Locate the cell with the specified text and output its [x, y] center coordinate. 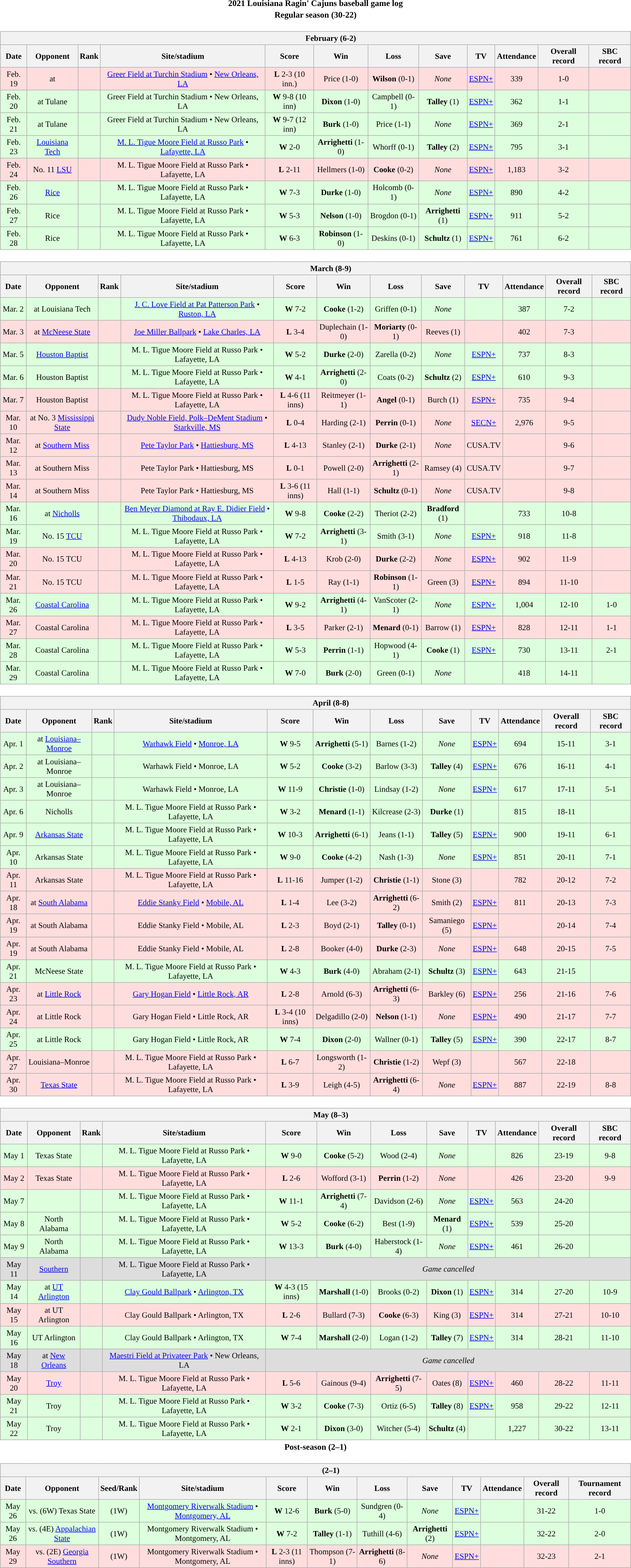
Lindsay (1-2) [396, 789]
Talley (2) [443, 147]
Brooks (0-2) [399, 1292]
J. C. Love Field at Pat Patterson Park • Ruston, LA [197, 309]
Arnold (6-3) [342, 993]
May 7 [14, 1201]
Apr. 30 [13, 1085]
Menard (0-1) [396, 627]
Arrighetti (2-1) [396, 468]
426 [517, 1178]
Dixon (2-0) [342, 1039]
Leigh (4-5) [342, 1085]
Cooke (0-2) [393, 170]
Burk (1-0) [341, 125]
(2–1) [315, 1470]
32-22 [546, 1533]
May 2 [14, 1178]
1,183 [517, 170]
31-22 [546, 1511]
L 2-11 [289, 170]
L 0-1 [295, 468]
Feb. 23 [14, 147]
387 [524, 309]
Mar. 6 [13, 377]
May 14 [14, 1292]
May 22 [14, 1429]
Seed/Rank [119, 1488]
No. 11 LSU [52, 170]
L 6-7 [290, 1062]
4-2 [563, 192]
23-19 [564, 1155]
W 9-5 [290, 744]
Arrighetti (4-1) [344, 605]
Nicholls [59, 812]
Apr. 25 [13, 1039]
9-6 [569, 445]
10-10 [610, 1315]
Apr. 2 [13, 766]
22-17 [566, 1039]
Gainous (9-4) [344, 1383]
737 [524, 354]
795 [517, 147]
Robinson (1-0) [341, 238]
Witcher (5-4) [399, 1429]
Haberstock (1-4) [399, 1246]
L 3-4 (10 inns) [290, 1017]
Reeves (1) [443, 332]
418 [524, 672]
Talley (0-1) [396, 925]
Hopwood (4-1) [396, 650]
L 2-3 (11 inns) [287, 1556]
21-17 [566, 1017]
Dixon (3-0) [344, 1429]
L 0-4 [295, 422]
2-0 [600, 1533]
Arrighetti (7-4) [344, 1201]
Mar. 5 [13, 354]
958 [517, 1405]
Feb. 20 [14, 101]
Zarella (0-2) [396, 354]
15-11 [566, 744]
May 29 [13, 1556]
Lee (3-2) [342, 903]
W 10-3 [290, 834]
676 [520, 766]
at No. 3 Mississippi State [62, 422]
at Louisiana Tech [62, 309]
at [52, 79]
402 [524, 332]
339 [517, 79]
W 4-1 [295, 377]
Nelson (1-1) [396, 1017]
28-21 [564, 1338]
Logan (1-2) [399, 1338]
Apr. 1 [13, 744]
Durke (2-0) [344, 354]
460 [517, 1383]
Feb. 27 [14, 215]
W 4-3 (15 inns) [291, 1292]
May 9 [14, 1246]
20-14 [566, 925]
Davidson (2-6) [399, 1201]
Apr. 10 [13, 858]
Schultz (4) [447, 1429]
vs. (2E) Georgia Southern [62, 1556]
11-9 [569, 559]
Cooke (5-2) [344, 1155]
Mar. 26 [13, 605]
811 [520, 903]
L 3-4 [295, 332]
Angel (0-1) [396, 400]
Green (0-1) [396, 672]
Tournament record [600, 1488]
May 18 [14, 1360]
918 [524, 537]
32-23 [546, 1556]
W 11-1 [291, 1201]
Coats (0-2) [396, 377]
Campbell (0-1) [393, 101]
9-4 [569, 400]
at Nicholls [62, 513]
733 [524, 513]
L 2-3 (10 inn.) [289, 79]
362 [517, 101]
VanScoter (2-1) [396, 605]
Samaniego (5) [446, 925]
10-9 [610, 1292]
29-22 [564, 1405]
W 7-3 [289, 192]
Cooke (4-2) [342, 858]
Maestri Field at Privateer Park • New Orleans, LA [184, 1360]
Arrighetti (5-1) [342, 744]
Arrighetti (6-4) [396, 1085]
Jeans (1-1) [396, 834]
Deskins (0-1) [393, 238]
7-1 [611, 858]
3-2 [563, 170]
851 [520, 858]
Talley (1-1) [332, 1533]
Wilson (0-1) [393, 79]
11-8 [569, 537]
22-19 [566, 1085]
Feb. 28 [14, 238]
Arrighetti (6-3) [396, 993]
May 8 [14, 1224]
911 [517, 215]
Christie (1-2) [396, 1062]
Delgadillo (2-0) [342, 1017]
Nash (1-3) [396, 858]
25-20 [564, 1224]
22-18 [566, 1062]
8-3 [569, 354]
W 2-0 [289, 147]
February (6-2) [315, 38]
Mar. 7 [13, 400]
Mar. 2 [13, 309]
Cooke (6-3) [399, 1315]
Arrighetti (2-0) [344, 377]
Arrighetti (6-1) [342, 834]
Durke (1-0) [341, 192]
Best (1-9) [399, 1224]
8-8 [611, 1085]
Feb. 21 [14, 125]
21-16 [566, 993]
20-12 [566, 880]
vs. (4E) Appalachian State [62, 1533]
Perrin (0-1) [396, 422]
Cooke (1) [443, 650]
Price (1-0) [341, 79]
W 7-0 [295, 672]
Barlow (3-3) [396, 766]
815 [520, 812]
Joe Miller Ballpark • Lake Charles, LA [197, 332]
Christie (1-1) [396, 880]
7-6 [611, 993]
Brogdon (0-1) [393, 215]
782 [520, 880]
Cooke (6-2) [344, 1224]
Mar. 21 [13, 582]
16-11 [566, 766]
Barkley (6) [446, 993]
Burk (5-0) [332, 1511]
Mar. 27 [13, 627]
Arrighetti (8-6) [382, 1556]
Whorff (0-1) [393, 147]
7-5 [611, 948]
8-7 [611, 1039]
Stone (3) [446, 880]
L 2-3 [290, 925]
Arrighetti (1-0) [341, 147]
Southern [54, 1269]
L 3-5 [295, 627]
21-15 [566, 971]
W 6-3 [289, 238]
Holcomb (0-1) [393, 192]
Cooke (2-2) [344, 513]
7-4 [611, 925]
Christie (1-0) [342, 789]
Marshall (1-0) [344, 1292]
vs. (6W) Texas State [62, 1511]
Burch (1) [443, 400]
567 [520, 1062]
Wallner (0-1) [396, 1039]
Perrin (1-2) [399, 1178]
9-5 [569, 422]
Oates (8) [447, 1383]
W 9-7 (12 inn) [289, 125]
Cooke (3-2) [342, 766]
Apr. 23 [13, 993]
Cooke (7-3) [344, 1405]
Barnes (1-2) [396, 744]
24-20 [564, 1201]
W 4-3 [290, 971]
902 [524, 559]
W 9-2 [295, 605]
Hellmers (1-0) [341, 170]
Talley (7) [447, 1338]
W 2-1 [291, 1429]
10-8 [569, 513]
Dixon (1) [447, 1292]
461 [517, 1246]
Arrighetti (1) [443, 215]
27-20 [564, 1292]
UT Arlington [54, 1338]
256 [520, 993]
Menard (1-1) [342, 812]
735 [524, 400]
27-21 [564, 1315]
Talley (4) [446, 766]
Arrighetti (7-5) [399, 1383]
Mar. 16 [13, 513]
Feb. 24 [14, 170]
Feb. 26 [14, 192]
Powell (2-0) [344, 468]
900 [520, 834]
563 [517, 1201]
18-11 [566, 812]
W 11-9 [290, 789]
W 9-8 [295, 513]
W 9-8 (10 inn) [289, 101]
11-11 [610, 1383]
Moriarty (0-1) [396, 332]
23-20 [564, 1178]
1,004 [524, 605]
Ortiz (6-5) [399, 1405]
26-20 [564, 1246]
May 11 [14, 1269]
490 [520, 1017]
Smith (3-1) [396, 537]
Smith (2) [446, 903]
1,227 [517, 1429]
Green (3) [443, 582]
Durke (2-2) [396, 559]
Boyd (2-1) [342, 925]
Thompson (7-1) [332, 1556]
894 [524, 582]
March (8-9) [315, 268]
4-1 [611, 766]
Barrow (1) [443, 627]
Mar. 20 [13, 559]
May 1 [14, 1155]
Mar. 13 [13, 468]
Schultz (3) [446, 971]
Harding (2-1) [344, 422]
694 [520, 744]
Robinson (1-1) [396, 582]
Mar. 29 [13, 672]
28-22 [564, 1383]
Marshall (2-0) [344, 1338]
5-2 [563, 215]
5-1 [611, 789]
W 13-3 [291, 1246]
at McNeese State [62, 332]
Sundgren (0-4) [382, 1511]
Schultz (1) [443, 238]
Ramsey (4) [443, 468]
610 [524, 377]
17-11 [566, 789]
6-1 [611, 834]
Kilcrease (2-3) [396, 812]
Apr. 27 [13, 1062]
Cooke (1-2) [344, 309]
Price (1-1) [393, 125]
539 [517, 1224]
Bullard (7-3) [344, 1315]
Perrin (1-1) [344, 650]
Louisiana–Monroe [59, 1062]
9-9 [610, 1178]
Wood (2-4) [399, 1155]
617 [520, 789]
19-11 [566, 834]
Arrighetti (3-1) [344, 537]
826 [517, 1155]
L 11-16 [290, 880]
648 [520, 948]
May 15 [14, 1315]
Theriot (2-2) [396, 513]
Burk (2-0) [344, 672]
30-22 [564, 1429]
Ben Meyer Diamond at Ray E. Didier Field • Thibodaux, LA [197, 513]
Durke (2-1) [396, 445]
Reitmeyer (1-1) [344, 400]
Durke (2-3) [396, 948]
SECN+ [484, 422]
Apr. 11 [13, 880]
12-10 [569, 605]
Arrighetti (2) [430, 1533]
King (3) [447, 1315]
Apr. 9 [13, 834]
Bradford (1) [443, 513]
Apr. 21 [13, 971]
Longsworth (1-2) [342, 1062]
Booker (4-0) [342, 948]
20-11 [566, 858]
L 5-6 [291, 1383]
761 [517, 238]
Stanley (2-1) [344, 445]
643 [520, 971]
Durke (1) [446, 812]
9-7 [569, 468]
Tuthill (4-6) [382, 1533]
May (8–3) [315, 1115]
Mar. 14 [13, 491]
887 [520, 1085]
April (8-8) [315, 703]
Wofford (3-1) [344, 1178]
369 [517, 125]
730 [524, 650]
9-3 [569, 377]
828 [524, 627]
Wepf (3) [446, 1062]
Dixon (1-0) [341, 101]
390 [520, 1039]
Ray (1-1) [344, 582]
Hall (1-1) [344, 491]
Arrighetti (6-2) [396, 903]
Menard (1) [447, 1224]
14-11 [569, 672]
May 16 [14, 1338]
at New Orleans [54, 1360]
890 [517, 192]
L 3-6 (11 inns) [295, 491]
Duplechain (1-0) [344, 332]
L 3-9 [290, 1085]
May 20 [14, 1383]
Talley (1) [443, 101]
Mar. 10 [13, 422]
Mar. 28 [13, 650]
Schultz (2) [443, 377]
Nelson (1-0) [341, 215]
Mar. 19 [13, 537]
Mar. 12 [13, 445]
Apr. 24 [13, 1017]
L 1-5 [295, 582]
6-2 [563, 238]
Abraham (2-1) [396, 971]
7-7 [611, 1017]
Mar. 3 [13, 332]
2,976 [524, 422]
Schultz (0-1) [396, 491]
Jumper (1-2) [342, 880]
Louisiana Tech [52, 147]
W 12-6 [287, 1511]
Apr. 3 [13, 789]
Krob (2-0) [344, 559]
20-15 [566, 948]
Apr. 18 [13, 903]
Talley (8) [447, 1405]
Feb. 19 [14, 79]
Dudy Noble Field, Polk–DeMent Stadium • Starkville, MS [197, 422]
Parker (2-1) [344, 627]
L 1-4 [290, 903]
20-13 [566, 903]
Griffen (0-1) [396, 309]
May 21 [14, 1405]
Apr. 6 [13, 812]
McNeese State [59, 971]
L 4-6 (11 inns) [295, 400]
